Locate the cell with the specified text and output its (X, Y) center coordinate. 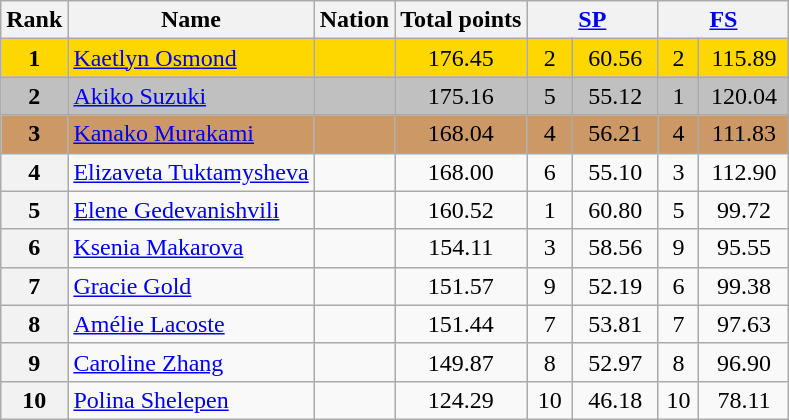
120.04 (744, 96)
124.29 (461, 400)
SP (592, 20)
97.63 (744, 324)
Kanako Murakami (191, 134)
151.57 (461, 286)
60.56 (616, 58)
99.38 (744, 286)
99.72 (744, 210)
176.45 (461, 58)
Akiko Suzuki (191, 96)
78.11 (744, 400)
Caroline Zhang (191, 362)
111.83 (744, 134)
Rank (34, 20)
Nation (354, 20)
Total points (461, 20)
151.44 (461, 324)
168.00 (461, 172)
52.97 (616, 362)
96.90 (744, 362)
Kaetlyn Osmond (191, 58)
Name (191, 20)
149.87 (461, 362)
FS (724, 20)
52.19 (616, 286)
175.16 (461, 96)
160.52 (461, 210)
Elizaveta Tuktamysheva (191, 172)
112.90 (744, 172)
60.80 (616, 210)
154.11 (461, 248)
Polina Shelepen (191, 400)
Ksenia Makarova (191, 248)
95.55 (744, 248)
46.18 (616, 400)
56.21 (616, 134)
Gracie Gold (191, 286)
115.89 (744, 58)
Amélie Lacoste (191, 324)
53.81 (616, 324)
168.04 (461, 134)
55.12 (616, 96)
55.10 (616, 172)
58.56 (616, 248)
Elene Gedevanishvili (191, 210)
